Determine the [X, Y] coordinate at the center of the cell enclosing the given text.  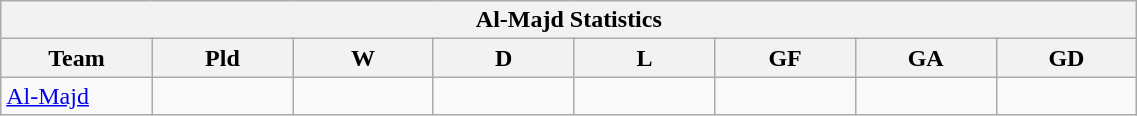
D [504, 58]
W [364, 58]
Pld [222, 58]
Al-Majd Statistics [569, 20]
GA [926, 58]
Team [76, 58]
Al-Majd [76, 96]
L [644, 58]
GD [1066, 58]
GF [786, 58]
